Scan for the cell matching the given text and deliver its [x, y] coordinate at center. 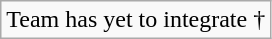
Team has yet to integrate † [136, 20]
